Identify which cell holds the provided text, then report its [x, y] central coordinate. 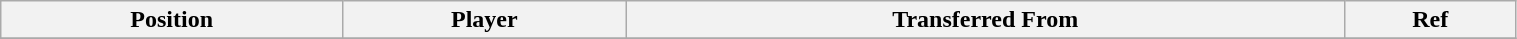
Player [484, 20]
Transferred From [985, 20]
Position [172, 20]
Ref [1430, 20]
